Provide the [x, y] coordinate of the cell's center where the given text is located.  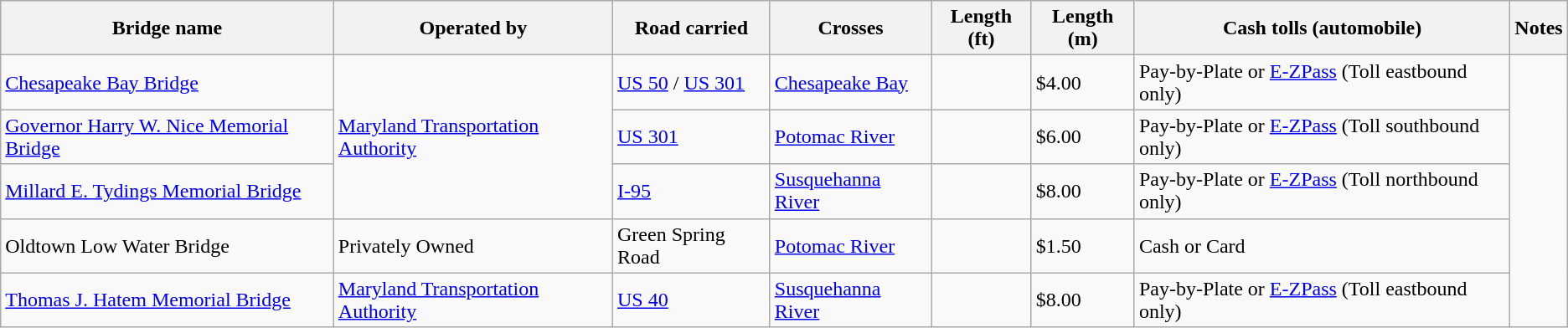
Green Spring Road [692, 246]
Operated by [472, 28]
Pay-by-Plate or E-ZPass (Toll southbound only) [1322, 137]
Millard E. Tydings Memorial Bridge [168, 191]
Length (m) [1082, 28]
Road carried [692, 28]
Thomas J. Hatem Memorial Bridge [168, 300]
US 50 / US 301 [692, 82]
Oldtown Low Water Bridge [168, 246]
Pay-by-Plate or E-ZPass (Toll northbound only) [1322, 191]
Notes [1540, 28]
US 40 [692, 300]
Length (ft) [982, 28]
Chesapeake Bay [850, 82]
Privately Owned [472, 246]
Bridge name [168, 28]
Crosses [850, 28]
Governor Harry W. Nice Memorial Bridge [168, 137]
Cash or Card [1322, 246]
US 301 [692, 137]
Chesapeake Bay Bridge [168, 82]
$6.00 [1082, 137]
Cash tolls (automobile) [1322, 28]
I-95 [692, 191]
$1.50 [1082, 246]
$4.00 [1082, 82]
